Extract the (X, Y) coordinate from the center of the cell holding the provided text.  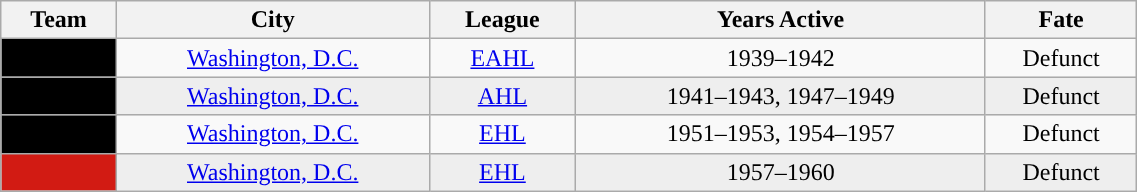
EAHL (502, 58)
AHL (502, 96)
1939–1942 (781, 58)
1951–1953, 1954–1957 (781, 134)
1957–1960 (781, 172)
City (272, 20)
Team (59, 20)
League (502, 20)
Years Active (781, 20)
1941–1943, 1947–1949 (781, 96)
Fate (1060, 20)
